Search for the cell housing the specified text and yield its [x, y] center coordinate. 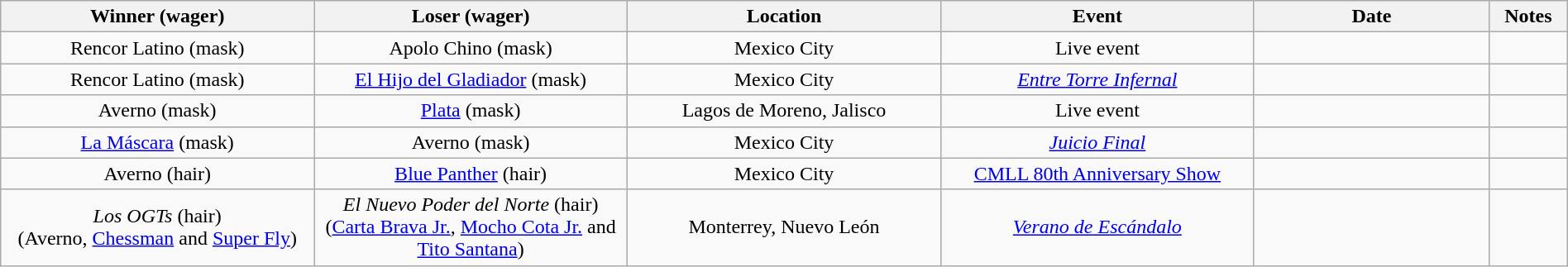
Notes [1528, 17]
Date [1371, 17]
Entre Torre Infernal [1097, 79]
Lagos de Moreno, Jalisco [784, 111]
Winner (wager) [157, 17]
Juicio Final [1097, 142]
Los OGTs (hair)(Averno, Chessman and Super Fly) [157, 227]
CMLL 80th Anniversary Show [1097, 174]
Averno (hair) [157, 174]
El Nuevo Poder del Norte (hair) (Carta Brava Jr., Mocho Cota Jr. and Tito Santana) [471, 227]
Monterrey, Nuevo León [784, 227]
El Hijo del Gladiador (mask) [471, 79]
La Máscara (mask) [157, 142]
Location [784, 17]
Plata (mask) [471, 111]
Verano de Escándalo [1097, 227]
Apolo Chino (mask) [471, 48]
Event [1097, 17]
Loser (wager) [471, 17]
Blue Panther (hair) [471, 174]
